From the cell containing the given text, extract its center point as [X, Y] coordinate. 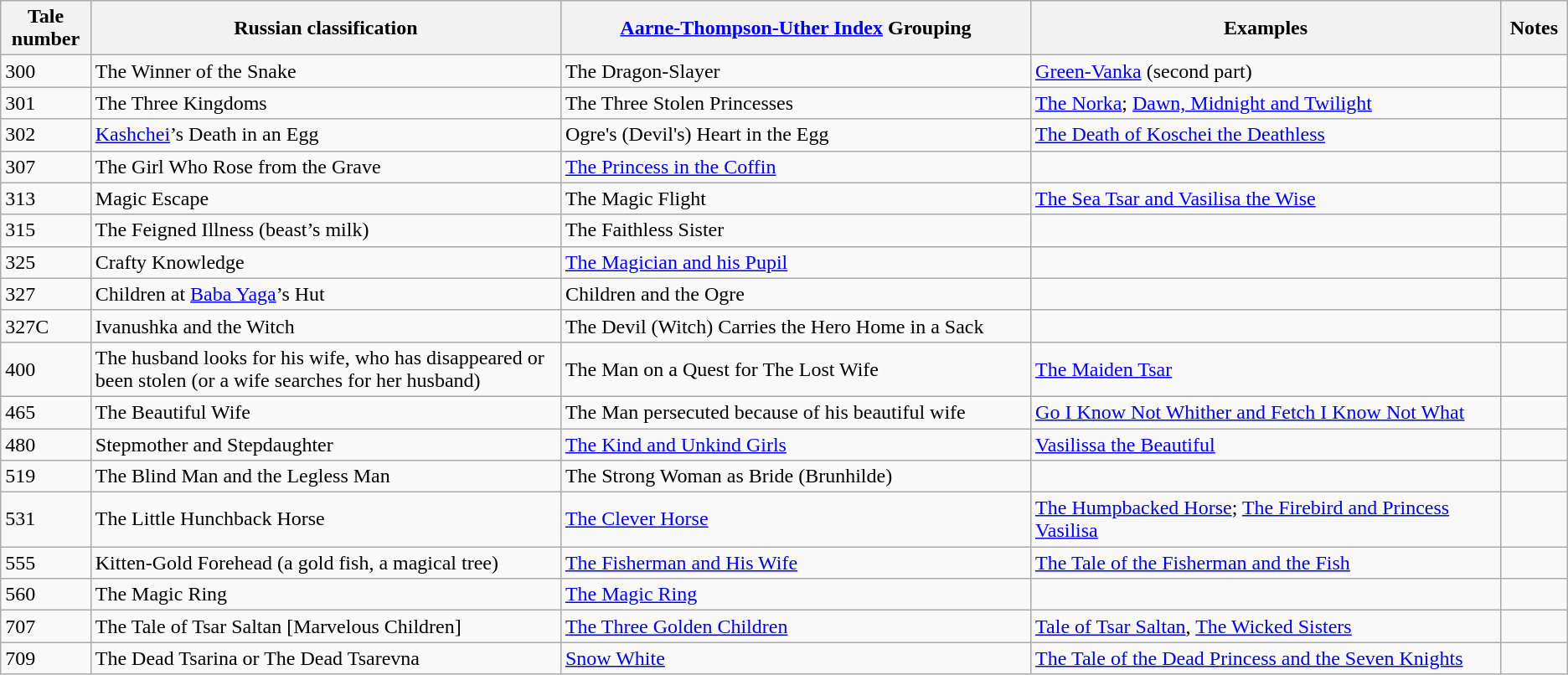
The Faithless Sister [796, 230]
Vasilissa the Beautiful [1266, 445]
The Magician and his Pupil [796, 262]
707 [46, 626]
400 [46, 368]
531 [46, 519]
Tale of Tsar Saltan, The Wicked Sisters [1266, 626]
The Maiden Tsar [1266, 368]
The Winner of the Snake [325, 71]
327C [46, 326]
The Beautiful Wife [325, 412]
302 [46, 135]
The Tale of Tsar Saltan [Marvelous Children] [325, 626]
Snow White [796, 658]
The Devil (Witch) Carries the Hero Home in a Sack [796, 326]
327 [46, 294]
The Kind and Unkind Girls [796, 445]
The Norka; Dawn, Midnight and Twilight [1266, 103]
313 [46, 198]
Go I Know Not Whither and Fetch I Know Not What [1266, 412]
519 [46, 477]
465 [46, 412]
The Tale of the Fisherman and the Fish [1266, 563]
Magic Escape [325, 198]
300 [46, 71]
The Blind Man and the Legless Man [325, 477]
The Little Hunchback Horse [325, 519]
The Dragon-Slayer [796, 71]
301 [46, 103]
Kashchei’s Death in an Egg [325, 135]
The Three Kingdoms [325, 103]
555 [46, 563]
The Strong Woman as Bride (Brunhilde) [796, 477]
Examples [1266, 28]
The Feigned Illness (beast’s milk) [325, 230]
Children and the Ogre [796, 294]
The Tale of the Dead Princess and the Seven Knights [1266, 658]
Ogre's (Devil's) Heart in the Egg [796, 135]
The Fisherman and His Wife [796, 563]
Ivanushka and the Witch [325, 326]
The Three Golden Children [796, 626]
Kitten-Gold Forehead (a gold fish, a magical tree) [325, 563]
The Death of Koschei the Deathless [1266, 135]
The Dead Tsarina or The Dead Tsarevna [325, 658]
Crafty Knowledge [325, 262]
Russian classification [325, 28]
480 [46, 445]
Aarne-Thompson-Uther Index Grouping [796, 28]
Green-Vanka (second part) [1266, 71]
315 [46, 230]
Notes [1534, 28]
325 [46, 262]
Stepmother and Stepdaughter [325, 445]
The Clever Horse [796, 519]
The husband looks for his wife, who has disappeared or been stolen (or a wife searches for her husband) [325, 368]
The Humpbacked Horse; The Firebird and Princess Vasilisa [1266, 519]
307 [46, 167]
Children at Baba Yaga’s Hut [325, 294]
Talenumber [46, 28]
709 [46, 658]
The Girl Who Rose from the Grave [325, 167]
The Man persecuted because of his beautiful wife [796, 412]
The Princess in the Coffin [796, 167]
The Magic Flight [796, 198]
The Three Stolen Princesses [796, 103]
560 [46, 595]
The Man on a Quest for The Lost Wife [796, 368]
The Sea Tsar and Vasilisa the Wise [1266, 198]
